Detect which cell encompasses the target text, then output its [x, y] center coordinate. 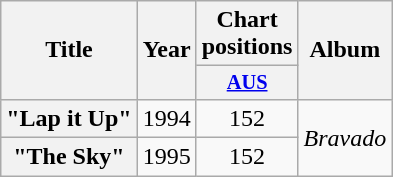
1995 [166, 157]
Title [69, 50]
Chart positions [247, 34]
"Lap it Up" [69, 118]
Bravado [345, 137]
1994 [166, 118]
Year [166, 50]
"The Sky" [69, 157]
AUS [247, 83]
Album [345, 50]
